Locate the cell with the specified text and output its [X, Y] center coordinate. 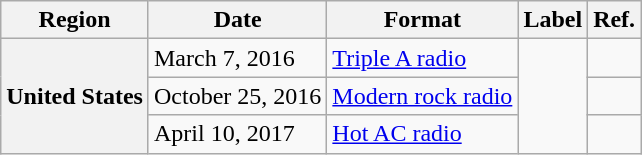
Ref. [614, 20]
Region [75, 20]
April 10, 2017 [237, 134]
Format [422, 20]
Hot AC radio [422, 134]
Date [237, 20]
Triple A radio [422, 58]
March 7, 2016 [237, 58]
Modern rock radio [422, 96]
Label [553, 20]
October 25, 2016 [237, 96]
United States [75, 96]
